Detect which cell encompasses the target text, then output its [X, Y] center coordinate. 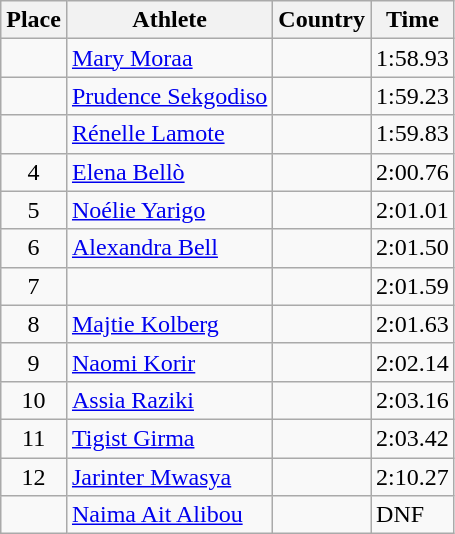
Majtie Kolberg [169, 324]
Rénelle Lamote [169, 134]
5 [34, 210]
Noélie Yarigo [169, 210]
12 [34, 477]
4 [34, 172]
10 [34, 400]
9 [34, 362]
1:58.93 [413, 58]
2:03.42 [413, 438]
Place [34, 20]
2:10.27 [413, 477]
2:01.50 [413, 248]
Elena Bellò [169, 172]
Country [322, 20]
2:00.76 [413, 172]
2:01.01 [413, 210]
1:59.23 [413, 96]
7 [34, 286]
Naima Ait Alibou [169, 515]
11 [34, 438]
Prudence Sekgodiso [169, 96]
6 [34, 248]
DNF [413, 515]
Athlete [169, 20]
Naomi Korir [169, 362]
2:01.59 [413, 286]
Jarinter Mwasya [169, 477]
Alexandra Bell [169, 248]
Tigist Girma [169, 438]
2:01.63 [413, 324]
Assia Raziki [169, 400]
2:02.14 [413, 362]
Mary Moraa [169, 58]
1:59.83 [413, 134]
8 [34, 324]
Time [413, 20]
2:03.16 [413, 400]
